Pinpoint the cell where the given text exists, returning its (x, y) midpoint coordinate. 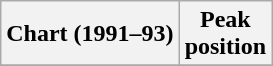
Peakposition (225, 34)
Chart (1991–93) (90, 34)
